Identify which cell holds the provided text, then report its (x, y) central coordinate. 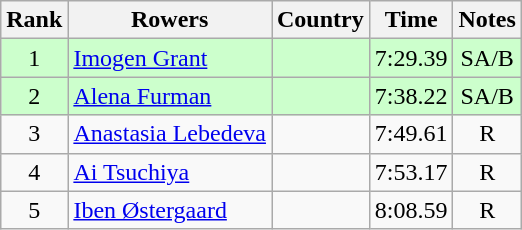
Notes (487, 20)
1 (34, 58)
4 (34, 172)
7:49.61 (411, 134)
7:53.17 (411, 172)
7:38.22 (411, 96)
7:29.39 (411, 58)
Rowers (170, 20)
3 (34, 134)
Alena Furman (170, 96)
Ai Tsuchiya (170, 172)
Country (321, 20)
Rank (34, 20)
Iben Østergaard (170, 210)
8:08.59 (411, 210)
Anastasia Lebedeva (170, 134)
2 (34, 96)
5 (34, 210)
Imogen Grant (170, 58)
Time (411, 20)
